Capture the cell that displays the provided text and extract its (x, y) central coordinate. 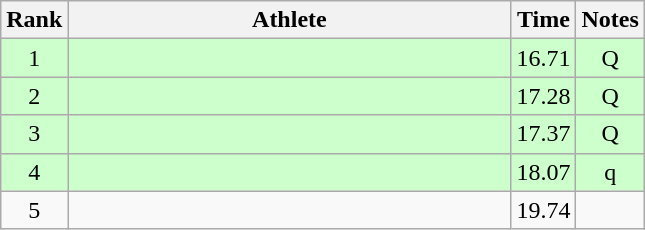
16.71 (544, 58)
18.07 (544, 172)
5 (34, 210)
19.74 (544, 210)
Athlete (290, 20)
q (610, 172)
17.28 (544, 96)
1 (34, 58)
4 (34, 172)
Rank (34, 20)
17.37 (544, 134)
2 (34, 96)
3 (34, 134)
Notes (610, 20)
Time (544, 20)
